Identify which cell holds the provided text, then report its (X, Y) central coordinate. 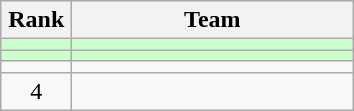
Rank (36, 20)
Team (212, 20)
4 (36, 91)
